Provide the [X, Y] coordinate of the cell's center where the given text is located.  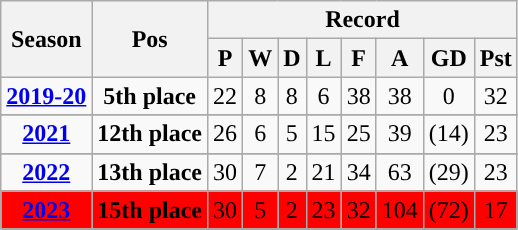
2021 [46, 134]
22 [226, 96]
2019-20 [46, 96]
0 [448, 96]
104 [400, 210]
39 [400, 134]
12th place [150, 134]
15th place [150, 210]
Record [363, 20]
Pos [150, 39]
13th place [150, 172]
25 [358, 134]
5th place [150, 96]
2022 [46, 172]
(29) [448, 172]
P [226, 58]
W [260, 58]
26 [226, 134]
34 [358, 172]
17 [496, 210]
D [292, 58]
63 [400, 172]
21 [324, 172]
F [358, 58]
Season [46, 39]
(72) [448, 210]
(14) [448, 134]
7 [260, 172]
Pst [496, 58]
2023 [46, 210]
L [324, 58]
15 [324, 134]
A [400, 58]
GD [448, 58]
